Extract the [X, Y] coordinate from the center of the cell holding the provided text.  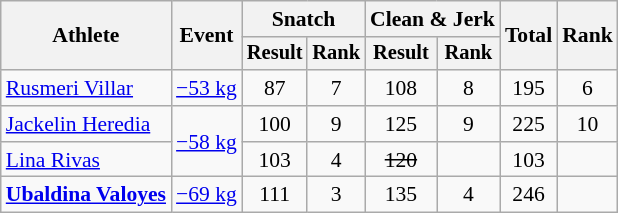
7 [336, 88]
135 [401, 195]
−53 kg [206, 88]
Rusmeri Villar [86, 88]
125 [401, 124]
Lina Rivas [86, 160]
225 [528, 124]
−58 kg [206, 142]
Snatch [304, 19]
108 [401, 88]
8 [468, 88]
120 [401, 160]
111 [275, 195]
195 [528, 88]
87 [275, 88]
100 [275, 124]
Total [528, 36]
Event [206, 36]
Ubaldina Valoyes [86, 195]
3 [336, 195]
Athlete [86, 36]
10 [588, 124]
Jackelin Heredia [86, 124]
Clean & Jerk [432, 19]
246 [528, 195]
6 [588, 88]
−69 kg [206, 195]
